For the text-containing cell, return its midpoint in [x, y] coordinate format. 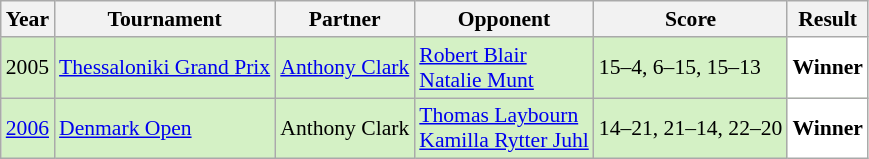
Year [28, 19]
15–4, 6–15, 15–13 [691, 68]
Score [691, 19]
2005 [28, 68]
Thessaloniki Grand Prix [164, 68]
Thomas Laybourn Kamilla Rytter Juhl [504, 128]
Tournament [164, 19]
Partner [344, 19]
14–21, 21–14, 22–20 [691, 128]
Result [828, 19]
2006 [28, 128]
Robert Blair Natalie Munt [504, 68]
Denmark Open [164, 128]
Opponent [504, 19]
